Extract the (x, y) coordinate from the center of the cell holding the provided text.  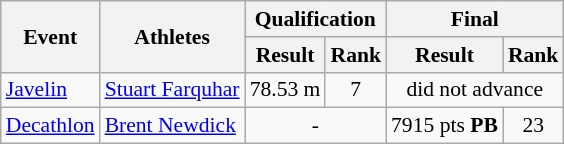
- (316, 126)
Decathlon (50, 126)
Qualification (316, 19)
Event (50, 36)
Final (474, 19)
7915 pts PB (444, 126)
23 (534, 126)
did not advance (474, 90)
Athletes (172, 36)
78.53 m (286, 90)
7 (356, 90)
Javelin (50, 90)
Stuart Farquhar (172, 90)
Brent Newdick (172, 126)
